Pinpoint the cell where the given text exists, returning its (x, y) midpoint coordinate. 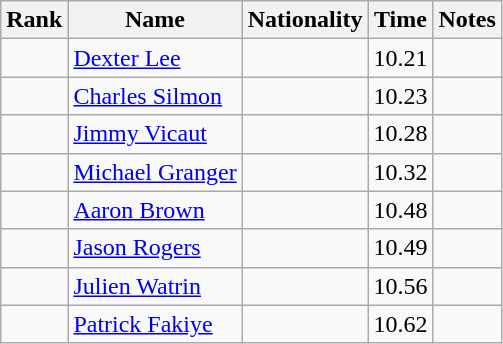
Aaron Brown (155, 210)
10.28 (400, 134)
10.62 (400, 324)
Dexter Lee (155, 58)
Michael Granger (155, 172)
10.32 (400, 172)
10.48 (400, 210)
10.21 (400, 58)
10.56 (400, 286)
Jason Rogers (155, 248)
Julien Watrin (155, 286)
Name (155, 20)
Jimmy Vicaut (155, 134)
10.49 (400, 248)
Rank (34, 20)
Nationality (305, 20)
10.23 (400, 96)
Time (400, 20)
Patrick Fakiye (155, 324)
Notes (467, 20)
Charles Silmon (155, 96)
